Find where the given text appears and provide that cell's center as (x, y) coordinate. 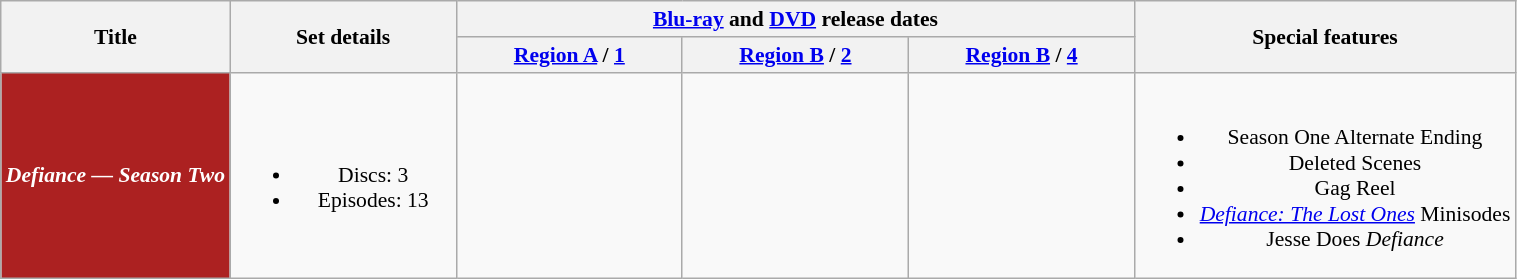
Blu-ray and DVD release dates (795, 19)
Discs: 3Episodes: 13 (343, 175)
Season One Alternate EndingDeleted ScenesGag ReelDefiance: The Lost Ones MinisodesJesse Does Defiance (1326, 175)
Title (116, 36)
Defiance — Season Two (116, 175)
Special features (1326, 36)
Region A / 1 (569, 55)
Region B / 2 (795, 55)
Region B / 4 (1022, 55)
Set details (343, 36)
